Detect which cell encompasses the target text, then output its [X, Y] center coordinate. 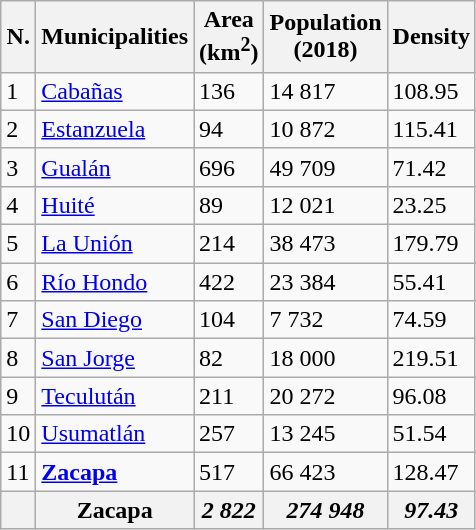
274 948 [326, 510]
8 [18, 358]
2 [18, 129]
4 [18, 205]
10 872 [326, 129]
Population(2018) [326, 37]
66 423 [326, 472]
422 [229, 282]
10 [18, 434]
14 817 [326, 91]
Teculután [115, 396]
12 021 [326, 205]
7 [18, 320]
11 [18, 472]
San Diego [115, 320]
Density [431, 37]
N. [18, 37]
5 [18, 244]
Río Hondo [115, 282]
55.41 [431, 282]
La Unión [115, 244]
1 [18, 91]
Cabañas [115, 91]
211 [229, 396]
23.25 [431, 205]
108.95 [431, 91]
13 245 [326, 434]
9 [18, 396]
20 272 [326, 396]
6 [18, 282]
Area(km2) [229, 37]
96.08 [431, 396]
Municipalities [115, 37]
49 709 [326, 167]
2 822 [229, 510]
74.59 [431, 320]
82 [229, 358]
97.43 [431, 510]
696 [229, 167]
214 [229, 244]
219.51 [431, 358]
104 [229, 320]
115.41 [431, 129]
18 000 [326, 358]
136 [229, 91]
Huité [115, 205]
Estanzuela [115, 129]
94 [229, 129]
128.47 [431, 472]
51.54 [431, 434]
23 384 [326, 282]
Usumatlán [115, 434]
89 [229, 205]
517 [229, 472]
San Jorge [115, 358]
Gualán [115, 167]
71.42 [431, 167]
179.79 [431, 244]
257 [229, 434]
7 732 [326, 320]
38 473 [326, 244]
3 [18, 167]
